Capture the cell that displays the provided text and extract its (x, y) central coordinate. 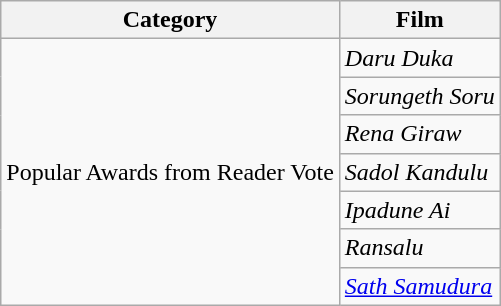
Ipadune Ai (420, 210)
Daru Duka (420, 58)
Film (420, 20)
Ransalu (420, 248)
Rena Giraw (420, 134)
Sorungeth Soru (420, 96)
Popular Awards from Reader Vote (170, 172)
Category (170, 20)
Sath Samudura (420, 286)
Sadol Kandulu (420, 172)
